For the text-containing cell, return its midpoint in [x, y] coordinate format. 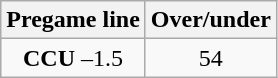
Pregame line [74, 20]
Over/under [210, 20]
54 [210, 58]
CCU –1.5 [74, 58]
